From the cell containing the given text, extract its center point as [X, Y] coordinate. 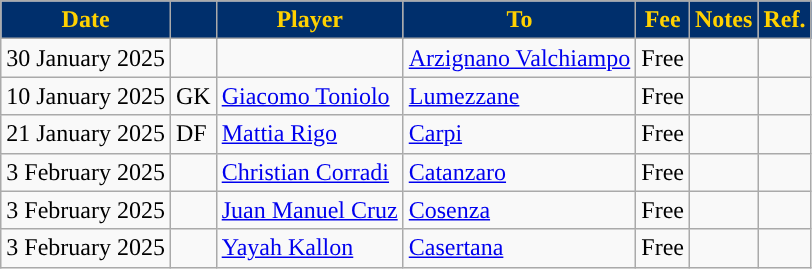
Catanzaro [520, 172]
21 January 2025 [86, 134]
Cosenza [520, 210]
Carpi [520, 134]
Fee [663, 20]
GK [193, 96]
30 January 2025 [86, 58]
Notes [724, 20]
Christian Corradi [310, 172]
10 January 2025 [86, 96]
Casertana [520, 248]
Mattia Rigo [310, 134]
Date [86, 20]
Juan Manuel Cruz [310, 210]
Giacomo Toniolo [310, 96]
Ref. [784, 20]
Yayah Kallon [310, 248]
To [520, 20]
DF [193, 134]
Player [310, 20]
Lumezzane [520, 96]
Arzignano Valchiampo [520, 58]
